Locate the cell with the specified text and output its [X, Y] center coordinate. 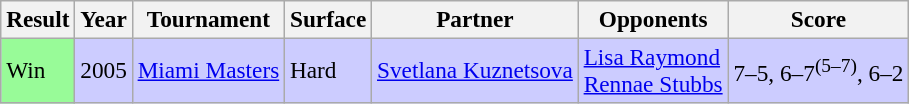
Score [818, 19]
Year [104, 19]
Miami Masters [208, 70]
Tournament [208, 19]
Partner [476, 19]
Win [38, 70]
Surface [328, 19]
Hard [328, 70]
Lisa Raymond Rennae Stubbs [653, 70]
Svetlana Kuznetsova [476, 70]
Result [38, 19]
2005 [104, 70]
Opponents [653, 19]
7–5, 6–7(5–7), 6–2 [818, 70]
